Scan for the cell matching the given text and deliver its [x, y] coordinate at center. 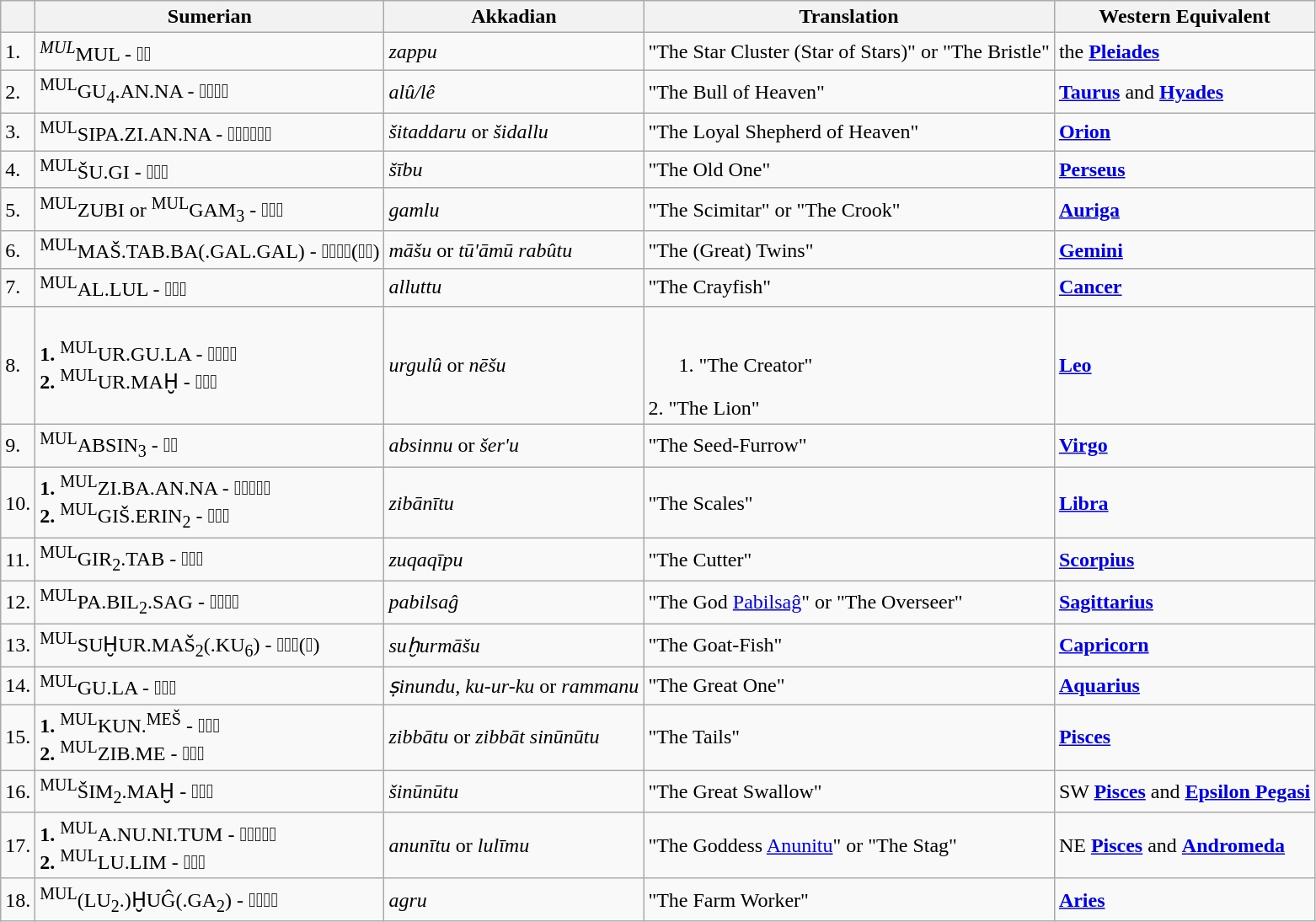
"The Loyal Shepherd of Heaven" [849, 131]
anunītu or lulīmu [514, 845]
7. [19, 288]
MULMAŠ.TAB.BA(.GAL.GAL) - 𒀯𒈦𒋰𒁀(𒃲𒃲) [210, 249]
1. MULKUN.MEŠ - 𒀯𒆲𒎌2. MULZIB.ME - 𒀯𒍦𒈨 [210, 737]
17. [19, 845]
12. [19, 602]
1. MULA.NU.NI.TUM - 𒀯𒀀𒉡𒉌𒌈2. MULLU.LIM - 𒀯𒇻𒅆 [210, 845]
2. [19, 91]
Aquarius [1185, 686]
11. [19, 560]
suḫurmāšu [514, 646]
Cancer [1185, 288]
"The Farm Worker" [849, 900]
1. MULUR.GU.LA - 𒀯𒌨𒄖𒆷2. MULUR.MAḪ - 𒀯𒌨𒈤 [210, 365]
8. [19, 365]
SW Pisces and Epsilon Pegasi [1185, 792]
1. MULZI.BA.AN.NA - 𒀯𒍣𒁀𒀭𒈾2. MULGIŠ.ERIN2 - 𒀯𒄑𒂟 [210, 502]
MULGIR2.TAB - 𒀯𒄈𒋰 [210, 560]
Pisces [1185, 737]
MULGU.LA - 𒀯𒄖𒆷 [210, 686]
13. [19, 646]
18. [19, 900]
Libra [1185, 502]
9. [19, 445]
alluttu [514, 288]
Auriga [1185, 209]
10. [19, 502]
Aries [1185, 900]
16. [19, 792]
zuqaqīpu [514, 560]
"The Great One" [849, 686]
zibānītu [514, 502]
agru [514, 900]
NE Pisces and Andromeda [1185, 845]
"The Cutter" [849, 560]
MULGU4.AN.NA - 𒀯𒄞𒀭𒈾 [210, 91]
"The Seed-Furrow" [849, 445]
3. [19, 131]
"The Goddess Anunitu" or "The Stag" [849, 845]
Taurus and Hyades [1185, 91]
MULABSIN3 - 𒀯𒀳 [210, 445]
Orion [1185, 131]
MULŠIM2.MAḪ - 𒀯𒋆𒈤 [210, 792]
Leo [1185, 365]
"The Tails" [849, 737]
MULMUL - 𒀯𒀯 [210, 52]
šību [514, 170]
Capricorn [1185, 646]
MULŠU.GI - 𒀯𒋗𒄀 [210, 170]
Gemini [1185, 249]
šinūnūtu [514, 792]
MUL(LU2.)ḪUĜ(.GA2) - 𒀯𒇽𒂠𒂷 [210, 900]
Translation [849, 17]
Akkadian [514, 17]
alû/lê [514, 91]
"The God Pabilsaĝ" or "The Overseer" [849, 602]
15. [19, 737]
māšu or tū'āmū rabûtu [514, 249]
absinnu or šer'u [514, 445]
Perseus [1185, 170]
"The Crayfish" [849, 288]
MULSUḪUR.MAŠ2(.KU6) - 𒀯𒋦𒈧(𒄩) [210, 646]
MULAL.LUL - 𒀯𒀠𒈜 [210, 288]
urgulû or nēšu [514, 365]
"The Scimitar" or "The Crook" [849, 209]
"The Old One" [849, 170]
"The Star Cluster (Star of Stars)" or "The Bristle" [849, 52]
zibbātu or zibbāt sinūnūtu [514, 737]
MULZUBI or MULGAM3 - 𒀯𒉽𒈿 [210, 209]
"The (Great) Twins" [849, 249]
"The Goat-Fish" [849, 646]
"The Scales" [849, 502]
the Pleiades [1185, 52]
MULPA.BIL2.SAG - 𒀯𒉺𒉋𒊕 [210, 602]
Sumerian [210, 17]
14. [19, 686]
"The Creator"2. "The Lion" [849, 365]
gamlu [514, 209]
"The Great Swallow" [849, 792]
šitaddaru or šidallu [514, 131]
Virgo [1185, 445]
Sagittarius [1185, 602]
6. [19, 249]
Scorpius [1185, 560]
"The Bull of Heaven" [849, 91]
1. [19, 52]
5. [19, 209]
ṣinundu, ku-ur-ku or rammanu [514, 686]
MULSIPA.ZI.AN.NA - 𒀯𒉺𒇻𒍣𒀭𒈾 [210, 131]
4. [19, 170]
pabilsaĝ [514, 602]
zappu [514, 52]
Western Equivalent [1185, 17]
